Return (X, Y) of the center of cell containing provided text 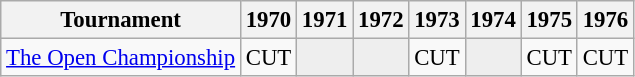
1974 (493, 20)
1971 (325, 20)
1972 (381, 20)
1973 (437, 20)
1976 (605, 20)
Tournament (121, 20)
The Open Championship (121, 58)
1970 (268, 20)
1975 (549, 20)
